Pinpoint the cell where the given text exists, returning its [X, Y] midpoint coordinate. 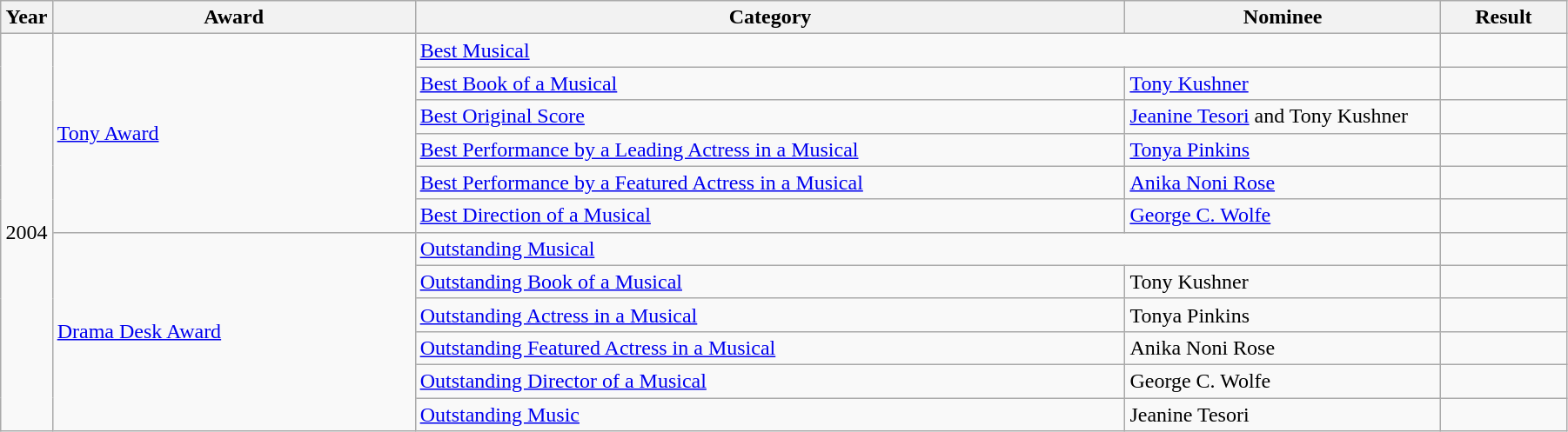
Result [1504, 17]
Outstanding Book of a Musical [770, 282]
Outstanding Director of a Musical [770, 381]
Best Performance by a Leading Actress in a Musical [770, 150]
Nominee [1283, 17]
Best Book of a Musical [770, 83]
Category [770, 17]
Outstanding Actress in a Musical [770, 315]
Award [233, 17]
Drama Desk Award [233, 331]
Jeanine Tesori [1283, 415]
Best Performance by a Featured Actress in a Musical [770, 183]
Jeanine Tesori and Tony Kushner [1283, 116]
Best Original Score [770, 116]
Outstanding Musical [928, 249]
Outstanding Music [770, 415]
Best Direction of a Musical [770, 216]
Outstanding Featured Actress in a Musical [770, 348]
2004 [26, 233]
Best Musical [928, 50]
Tony Award [233, 133]
Year [26, 17]
